Output the (X, Y) coordinate of the center of the cell containing the given text.  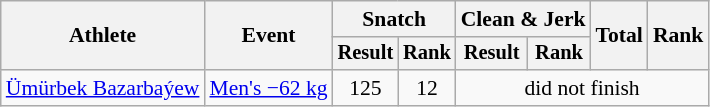
did not finish (582, 88)
Ümürbek Bazarbaýew (103, 88)
Men's −62 kg (268, 88)
Clean & Jerk (524, 19)
Event (268, 36)
12 (427, 88)
125 (366, 88)
Athlete (103, 36)
Total (620, 36)
Snatch (394, 19)
